Capture the cell that displays the provided text and extract its [X, Y] central coordinate. 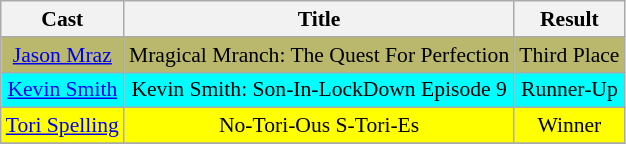
Cast [62, 19]
Runner-Up [569, 90]
Winner [569, 126]
Title [319, 19]
Jason Mraz [62, 55]
Tori Spelling [62, 126]
Kevin Smith: Son-In-LockDown Episode 9 [319, 90]
Third Place [569, 55]
Kevin Smith [62, 90]
Result [569, 19]
Mragical Mranch: The Quest For Perfection [319, 55]
No-Tori-Ous S-Tori-Es [319, 126]
